Determine the [x, y] coordinate at the center of the cell enclosing the given text.  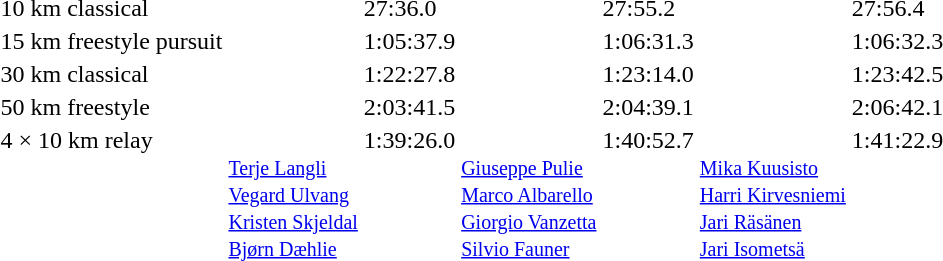
1:05:37.9 [409, 41]
1:06:31.3 [648, 41]
2:03:41.5 [409, 107]
1:22:27.8 [409, 74]
1:23:14.0 [648, 74]
2:04:39.1 [648, 107]
